Output the [X, Y] coordinate of the center of the cell containing the given text.  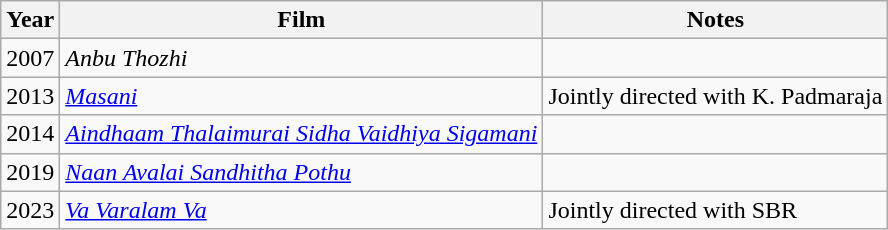
2019 [30, 172]
Year [30, 20]
Masani [302, 96]
Jointly directed with K. Padmaraja [716, 96]
2023 [30, 210]
2013 [30, 96]
2007 [30, 58]
2014 [30, 134]
Va Varalam Va [302, 210]
Naan Avalai Sandhitha Pothu [302, 172]
Jointly directed with SBR [716, 210]
Anbu Thozhi [302, 58]
Notes [716, 20]
Film [302, 20]
Aindhaam Thalaimurai Sidha Vaidhiya Sigamani [302, 134]
